Determine the (X, Y) coordinate at the center of the cell enclosing the given text.  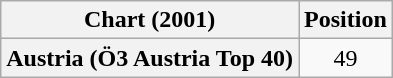
Austria (Ö3 Austria Top 40) (150, 58)
Position (346, 20)
49 (346, 58)
Chart (2001) (150, 20)
